Identify which cell holds the provided text, then report its [x, y] central coordinate. 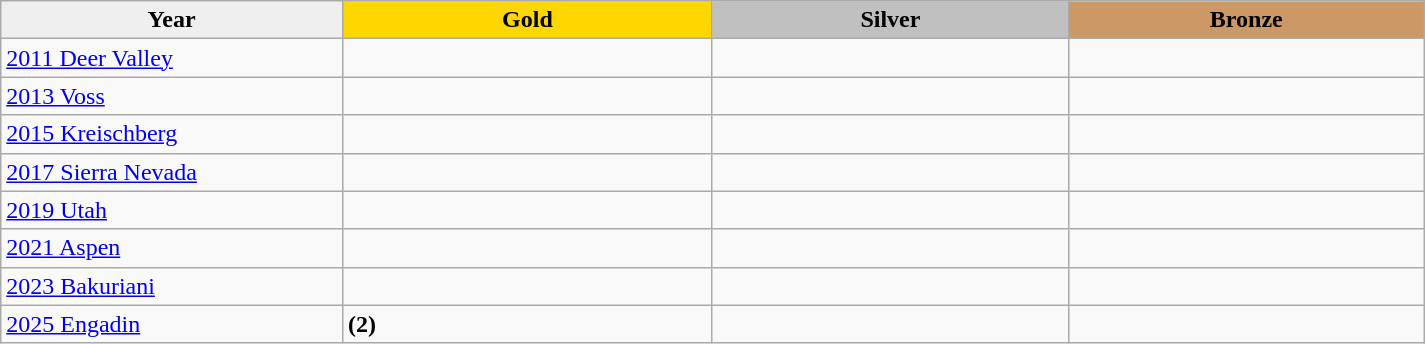
2021 Aspen [172, 248]
Year [172, 20]
2011 Deer Valley [172, 58]
Gold [527, 20]
2023 Bakuriani [172, 286]
Bronze [1246, 20]
Silver [890, 20]
2013 Voss [172, 96]
2025 Engadin [172, 324]
2019 Utah [172, 210]
(2) [527, 324]
2017 Sierra Nevada [172, 172]
2015 Kreischberg [172, 134]
